Return the [x, y] coordinate for the center point of the cell that contains the specified text.  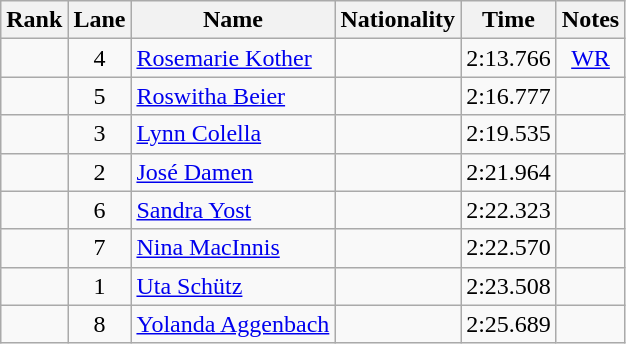
2:21.964 [509, 172]
5 [100, 96]
Rosemarie Kother [233, 58]
Time [509, 20]
José Damen [233, 172]
2 [100, 172]
Yolanda Aggenbach [233, 324]
2:13.766 [509, 58]
2:23.508 [509, 286]
Name [233, 20]
Lynn Colella [233, 134]
Lane [100, 20]
2:22.570 [509, 248]
1 [100, 286]
4 [100, 58]
Nationality [398, 20]
Sandra Yost [233, 210]
Rank [34, 20]
2:22.323 [509, 210]
6 [100, 210]
8 [100, 324]
Roswitha Beier [233, 96]
3 [100, 134]
2:25.689 [509, 324]
2:16.777 [509, 96]
7 [100, 248]
WR [590, 58]
Notes [590, 20]
2:19.535 [509, 134]
Nina MacInnis [233, 248]
Uta Schütz [233, 286]
